Pinpoint the cell where the given text exists, returning its (X, Y) midpoint coordinate. 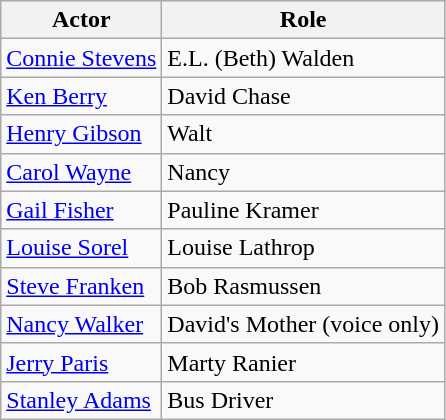
Actor (82, 20)
Jerry Paris (82, 362)
Henry Gibson (82, 134)
Bob Rasmussen (304, 286)
Steve Franken (82, 286)
Walt (304, 134)
Stanley Adams (82, 400)
E.L. (Beth) Walden (304, 58)
Gail Fisher (82, 210)
Pauline Kramer (304, 210)
Role (304, 20)
Ken Berry (82, 96)
Carol Wayne (82, 172)
Nancy Walker (82, 324)
Marty Ranier (304, 362)
Bus Driver (304, 400)
Nancy (304, 172)
Connie Stevens (82, 58)
David Chase (304, 96)
Louise Sorel (82, 248)
David's Mother (voice only) (304, 324)
Louise Lathrop (304, 248)
